Return (x, y) of the center of cell containing provided text 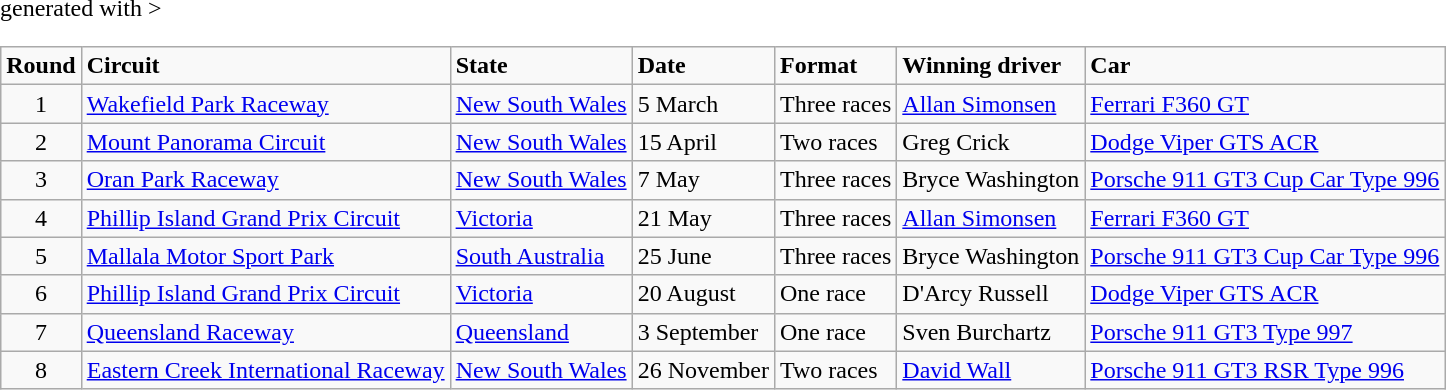
Mount Panorama Circuit (266, 142)
Mallala Motor Sport Park (266, 256)
3 September (703, 332)
26 November (703, 370)
David Wall (991, 370)
6 (41, 294)
Round (41, 66)
Winning driver (991, 66)
Queensland (541, 332)
South Australia (541, 256)
D'Arcy Russell (991, 294)
Circuit (266, 66)
8 (41, 370)
Date (703, 66)
Eastern Creek International Raceway (266, 370)
Greg Crick (991, 142)
State (541, 66)
7 May (703, 180)
1 (41, 104)
Porsche 911 GT3 RSR Type 996 (1265, 370)
Queensland Raceway (266, 332)
21 May (703, 218)
3 (41, 180)
7 (41, 332)
20 August (703, 294)
2 (41, 142)
Format (835, 66)
4 (41, 218)
Porsche 911 GT3 Type 997 (1265, 332)
15 April (703, 142)
Car (1265, 66)
5 (41, 256)
5 March (703, 104)
Wakefield Park Raceway (266, 104)
25 June (703, 256)
Oran Park Raceway (266, 180)
Sven Burchartz (991, 332)
